Detect which cell encompasses the target text, then output its [X, Y] center coordinate. 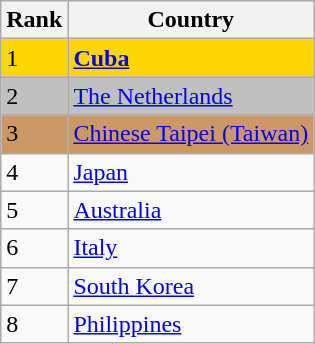
7 [34, 286]
2 [34, 96]
Philippines [191, 324]
3 [34, 134]
4 [34, 172]
6 [34, 248]
Australia [191, 210]
Country [191, 20]
Japan [191, 172]
Cuba [191, 58]
5 [34, 210]
1 [34, 58]
Italy [191, 248]
South Korea [191, 286]
Chinese Taipei (Taiwan) [191, 134]
The Netherlands [191, 96]
Rank [34, 20]
8 [34, 324]
